Provide the (X, Y) coordinate of the cell's center where the given text is located.  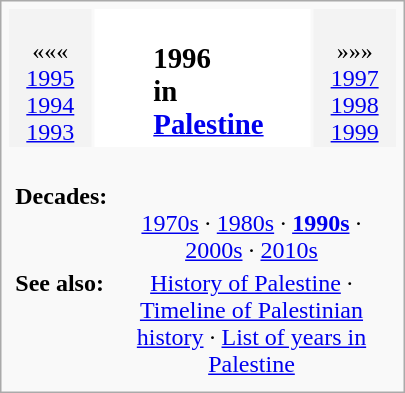
«««199519941993 (50, 78)
Decades: 1970s · 1980s · 1990s · 2000s · 2010s See also: History of Palestine · Timeline of Palestinian history · List of years in Palestine (202, 267)
See also: (62, 324)
1970s · 1980s · 1990s · 2000s · 2010s (252, 224)
Decades: (62, 224)
»»»199719981999 (355, 78)
History of Palestine · Timeline of Palestinian history · List of years in Palestine (252, 324)
